Locate the cell with the specified text and output its [X, Y] center coordinate. 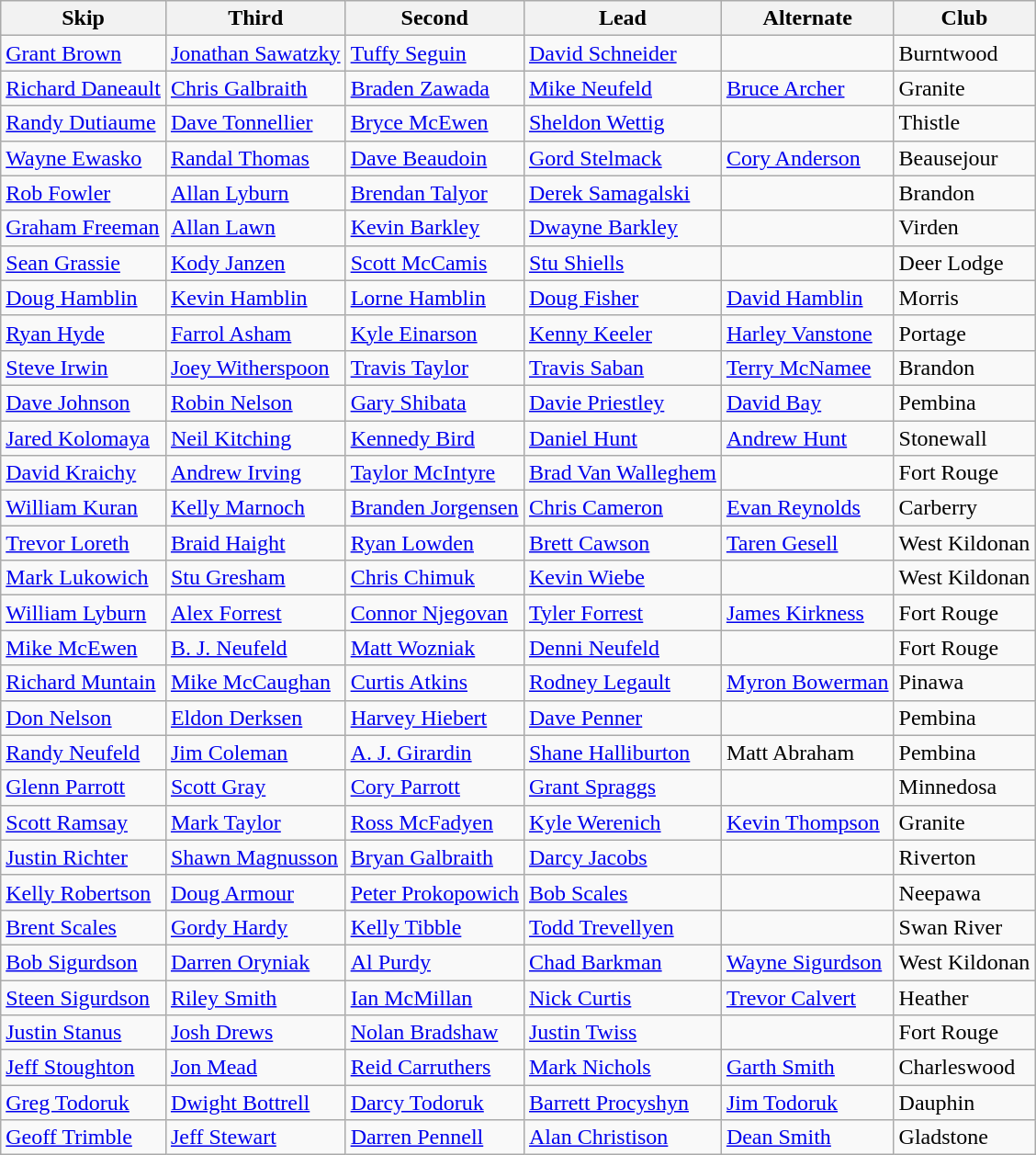
Derek Samagalski [623, 193]
Grant Spraggs [623, 787]
Brent Scales [84, 927]
Matt Abraham [807, 753]
Doug Hamblin [84, 298]
Kody Janzen [255, 263]
Chris Cameron [623, 508]
Heather [964, 997]
Second [434, 18]
Sean Grassie [84, 263]
Harvey Hiebert [434, 718]
Brendan Talyor [434, 193]
Portage [964, 333]
Cory Anderson [807, 158]
Connor Njegovan [434, 613]
Doug Fisher [623, 298]
Jim Coleman [255, 753]
Josh Drews [255, 1033]
Harley Vanstone [807, 333]
Randy Neufeld [84, 753]
Steen Sigurdson [84, 997]
Dwayne Barkley [623, 228]
Reid Carruthers [434, 1068]
Daniel Hunt [623, 438]
Trevor Loreth [84, 543]
Stonewall [964, 438]
Todd Trevellyen [623, 927]
Gladstone [964, 1138]
Jonathan Sawatzky [255, 53]
Gord Stelmack [623, 158]
Taylor McIntyre [434, 473]
Denni Neufeld [623, 648]
Sheldon Wettig [623, 123]
Steve Irwin [84, 368]
Dwight Bottrell [255, 1103]
Brad Van Walleghem [623, 473]
A. J. Girardin [434, 753]
Matt Wozniak [434, 648]
Charleswood [964, 1068]
Allan Lyburn [255, 193]
Geoff Trimble [84, 1138]
Richard Muntain [84, 683]
Lead [623, 18]
Joey Witherspoon [255, 368]
Andrew Hunt [807, 438]
Mark Nichols [623, 1068]
Tuffy Seguin [434, 53]
Gordy Hardy [255, 927]
Neepawa [964, 892]
Kevin Wiebe [623, 578]
Brett Cawson [623, 543]
Justin Richter [84, 857]
Bob Sigurdson [84, 962]
Richard Daneault [84, 88]
Ross McFadyen [434, 822]
Randal Thomas [255, 158]
Travis Taylor [434, 368]
Terry McNamee [807, 368]
Dave Penner [623, 718]
Curtis Atkins [434, 683]
Farrol Asham [255, 333]
Club [964, 18]
William Lyburn [84, 613]
Lorne Hamblin [434, 298]
Kevin Thompson [807, 822]
Nolan Bradshaw [434, 1033]
Neil Kitching [255, 438]
Third [255, 18]
Bryan Galbraith [434, 857]
Don Nelson [84, 718]
Darcy Jacobs [623, 857]
Kyle Einarson [434, 333]
Davie Priestley [623, 402]
Kevin Hamblin [255, 298]
B. J. Neufeld [255, 648]
Ryan Hyde [84, 333]
Braid Haight [255, 543]
Dean Smith [807, 1138]
Robin Nelson [255, 402]
Bruce Archer [807, 88]
James Kirkness [807, 613]
Wayne Sigurdson [807, 962]
Cory Parrott [434, 787]
Stu Shiells [623, 263]
Kelly Tibble [434, 927]
Greg Todoruk [84, 1103]
Dave Beaudoin [434, 158]
Jeff Stewart [255, 1138]
Beausejour [964, 158]
David Bay [807, 402]
Justin Stanus [84, 1033]
Jim Todoruk [807, 1103]
David Hamblin [807, 298]
David Kraichy [84, 473]
Mike McCaughan [255, 683]
Darcy Todoruk [434, 1103]
Pinawa [964, 683]
Trevor Calvert [807, 997]
Darren Oryniak [255, 962]
Riley Smith [255, 997]
Glenn Parrott [84, 787]
Ian McMillan [434, 997]
Nick Curtis [623, 997]
Tyler Forrest [623, 613]
Chris Chimuk [434, 578]
Kelly Robertson [84, 892]
Peter Prokopowich [434, 892]
Mike McEwen [84, 648]
Alternate [807, 18]
Garth Smith [807, 1068]
Mike Neufeld [623, 88]
Graham Freeman [84, 228]
Deer Lodge [964, 263]
Riverton [964, 857]
Kelly Marnoch [255, 508]
Darren Pennell [434, 1138]
Chris Galbraith [255, 88]
Bryce McEwen [434, 123]
David Schneider [623, 53]
Al Purdy [434, 962]
Scott Gray [255, 787]
Alex Forrest [255, 613]
Dauphin [964, 1103]
Evan Reynolds [807, 508]
Kennedy Bird [434, 438]
Allan Lawn [255, 228]
Gary Shibata [434, 402]
Ryan Lowden [434, 543]
Mark Lukowich [84, 578]
Carberry [964, 508]
Virden [964, 228]
Shane Halliburton [623, 753]
Rodney Legault [623, 683]
Skip [84, 18]
Bob Scales [623, 892]
Kevin Barkley [434, 228]
Eldon Derksen [255, 718]
Chad Barkman [623, 962]
Dave Johnson [84, 402]
Mark Taylor [255, 822]
Braden Zawada [434, 88]
Jared Kolomaya [84, 438]
Burntwood [964, 53]
Morris [964, 298]
Doug Armour [255, 892]
Grant Brown [84, 53]
Alan Christison [623, 1138]
Shawn Magnusson [255, 857]
Barrett Procyshyn [623, 1103]
Kenny Keeler [623, 333]
Dave Tonnellier [255, 123]
Travis Saban [623, 368]
Minnedosa [964, 787]
Thistle [964, 123]
Taren Gesell [807, 543]
Myron Bowerman [807, 683]
Jon Mead [255, 1068]
Stu Gresham [255, 578]
Rob Fowler [84, 193]
Jeff Stoughton [84, 1068]
Justin Twiss [623, 1033]
Branden Jorgensen [434, 508]
Kyle Werenich [623, 822]
Wayne Ewasko [84, 158]
Scott McCamis [434, 263]
Scott Ramsay [84, 822]
Andrew Irving [255, 473]
Randy Dutiaume [84, 123]
William Kuran [84, 508]
Swan River [964, 927]
